Identify which cell holds the provided text, then report its [x, y] central coordinate. 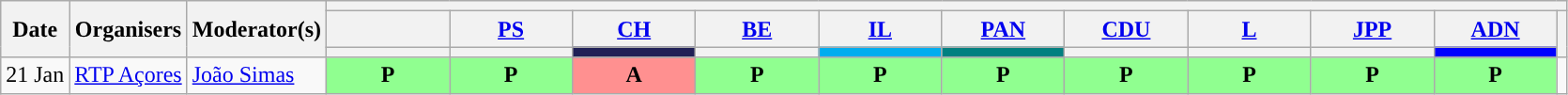
A [635, 75]
PS [511, 29]
Organisers [128, 29]
BE [757, 29]
RTP Açores [128, 75]
L [1249, 29]
Moderator(s) [256, 29]
ADN [1495, 29]
JPP [1373, 29]
Date [36, 29]
21 Jan [36, 75]
João Simas [256, 75]
CDU [1127, 29]
IL [881, 29]
PAN [1003, 29]
CH [635, 29]
